Locate the cell with the specified text and output its (X, Y) center coordinate. 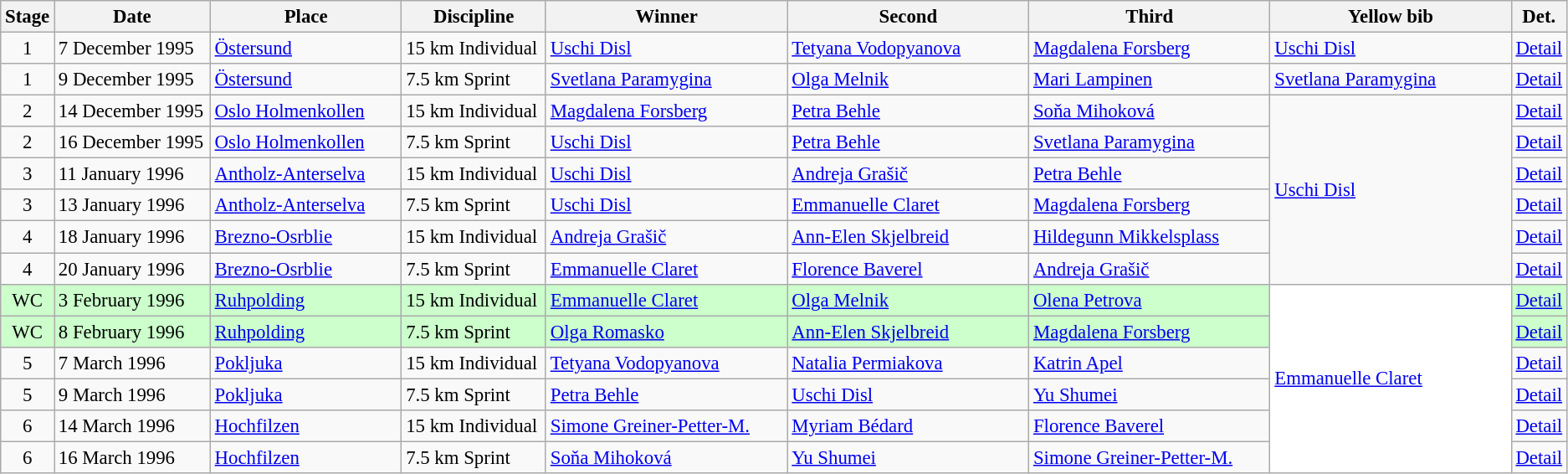
Discipline (474, 17)
14 December 1995 (132, 111)
13 January 1996 (132, 205)
Date (132, 17)
Det. (1539, 17)
8 February 1996 (132, 332)
Stage (28, 17)
Olena Petrova (1150, 300)
7 December 1995 (132, 49)
16 December 1995 (132, 142)
7 March 1996 (132, 363)
14 March 1996 (132, 426)
Olga Romasko (666, 332)
16 March 1996 (132, 457)
Third (1150, 17)
Second (909, 17)
Mari Lampinen (1150, 80)
9 December 1995 (132, 80)
Myriam Bédard (909, 426)
20 January 1996 (132, 269)
Winner (666, 17)
Hildegunn Mikkelsplass (1150, 237)
9 March 1996 (132, 394)
11 January 1996 (132, 174)
Yellow bib (1391, 17)
Natalia Permiakova (909, 363)
Katrin Apel (1150, 363)
Place (306, 17)
3 February 1996 (132, 300)
18 January 1996 (132, 237)
